Return [x, y] of the center of cell containing provided text 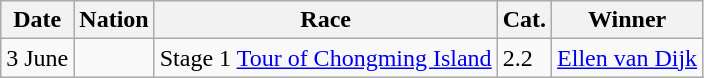
Race [326, 20]
Winner [628, 20]
Ellen van Dijk [628, 58]
Stage 1 Tour of Chongming Island [326, 58]
Date [38, 20]
Cat. [524, 20]
3 June [38, 58]
Nation [114, 20]
2.2 [524, 58]
